Capture the cell that displays the provided text and extract its [x, y] central coordinate. 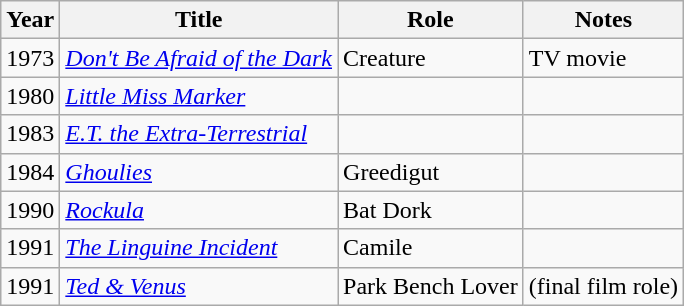
Bat Dork [431, 210]
1983 [30, 134]
Role [431, 20]
E.T. the Extra-Terrestrial [199, 134]
Ghoulies [199, 172]
(final film role) [603, 286]
Park Bench Lover [431, 286]
TV movie [603, 58]
1973 [30, 58]
The Linguine Incident [199, 248]
Greedigut [431, 172]
Title [199, 20]
Ted & Venus [199, 286]
1980 [30, 96]
Don't Be Afraid of the Dark [199, 58]
Rockula [199, 210]
Little Miss Marker [199, 96]
Camile [431, 248]
1990 [30, 210]
Creature [431, 58]
1984 [30, 172]
Year [30, 20]
Notes [603, 20]
